Detect which cell encompasses the target text, then output its (x, y) center coordinate. 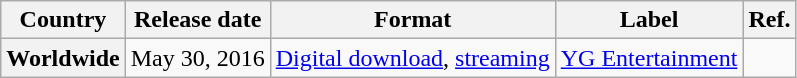
Release date (198, 20)
Label (649, 20)
Digital download, streaming (412, 58)
YG Entertainment (649, 58)
Worldwide (63, 58)
Country (63, 20)
Ref. (770, 20)
May 30, 2016 (198, 58)
Format (412, 20)
